Provide the (x, y) coordinate of the cell's center where the given text is located.  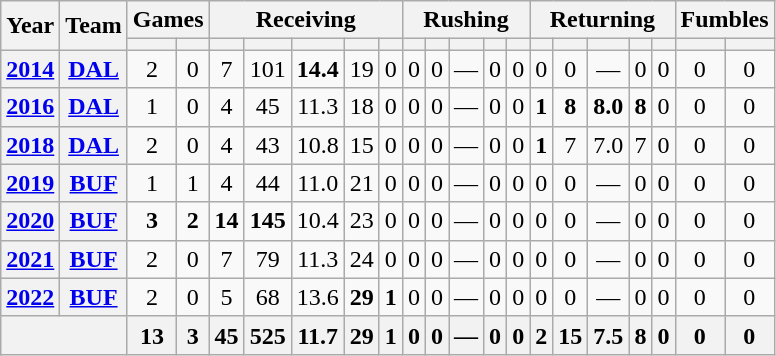
13 (152, 335)
21 (362, 183)
Returning (602, 20)
43 (268, 145)
2016 (30, 107)
23 (362, 221)
2014 (30, 69)
Year (30, 26)
13.6 (318, 297)
Games (168, 20)
44 (268, 183)
525 (268, 335)
2019 (30, 183)
7.5 (608, 335)
79 (268, 259)
24 (362, 259)
11.0 (318, 183)
68 (268, 297)
101 (268, 69)
5 (226, 297)
Fumbles (724, 20)
2021 (30, 259)
14.4 (318, 69)
18 (362, 107)
Rushing (466, 20)
Team (94, 26)
8.0 (608, 107)
11.7 (318, 335)
14 (226, 221)
19 (362, 69)
10.4 (318, 221)
7.0 (608, 145)
2018 (30, 145)
2022 (30, 297)
2020 (30, 221)
145 (268, 221)
10.8 (318, 145)
Receiving (306, 20)
